Locate the cell with the specified text and output its (X, Y) center coordinate. 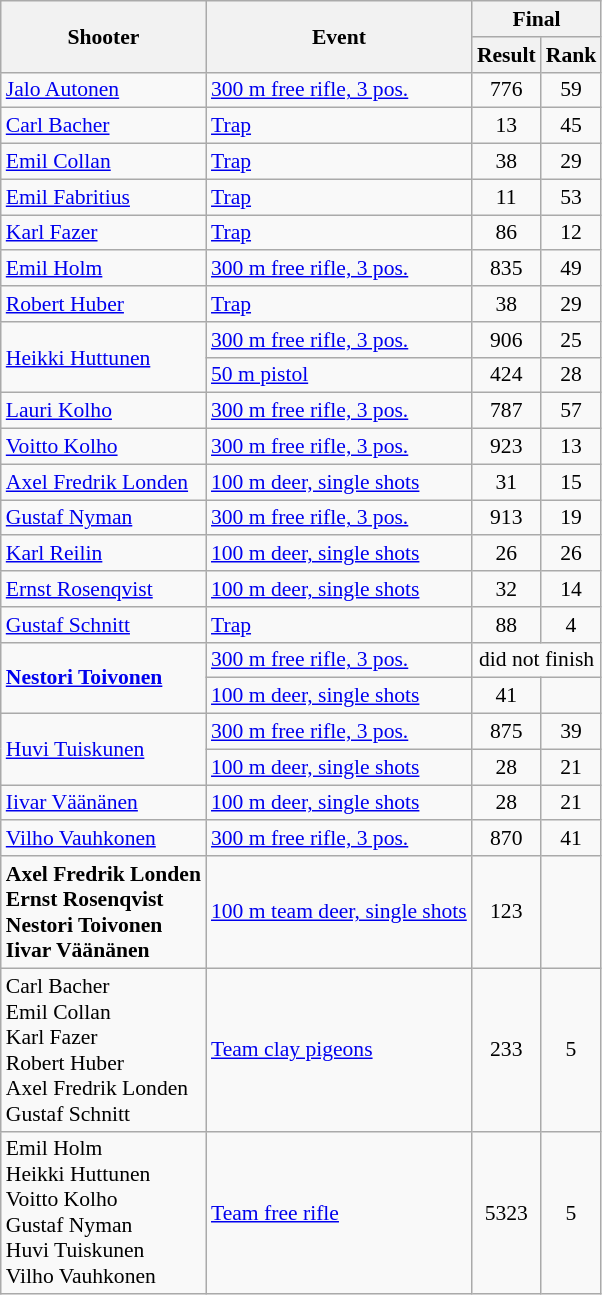
Final (536, 19)
Gustaf Schnitt (104, 625)
86 (506, 233)
Carl Bacher Emil Collan Karl Fazer Robert Huber Axel Fredrik Londen Gustaf Schnitt (104, 1050)
Robert Huber (104, 304)
32 (506, 589)
88 (506, 625)
906 (506, 340)
100 m team deer, single shots (339, 912)
49 (572, 269)
Carl Bacher (104, 126)
14 (572, 589)
913 (506, 518)
57 (572, 411)
Iivar Väänänen (104, 803)
Rank (572, 55)
39 (572, 732)
424 (506, 375)
59 (572, 90)
Team clay pigeons (339, 1050)
Team free rifle (339, 1212)
870 (506, 839)
787 (506, 411)
Karl Fazer (104, 233)
Vilho Vauhkonen (104, 839)
Axel Fredrik Londen Ernst Rosenqvist Nestori Toivonen Iivar Väänänen (104, 912)
Heikki Huttunen (104, 358)
233 (506, 1050)
Emil Fabritius (104, 197)
Jalo Autonen (104, 90)
Emil Collan (104, 162)
11 (506, 197)
25 (572, 340)
Shooter (104, 36)
did not finish (536, 660)
123 (506, 912)
Emil Holm (104, 269)
Axel Fredrik Londen (104, 482)
835 (506, 269)
50 m pistol (339, 375)
45 (572, 126)
Lauri Kolho (104, 411)
31 (506, 482)
Event (339, 36)
Emil Holm Heikki Huttunen Voitto Kolho Gustaf Nyman Huvi Tuiskunen Vilho Vauhkonen (104, 1212)
923 (506, 447)
4 (572, 625)
Huvi Tuiskunen (104, 750)
776 (506, 90)
875 (506, 732)
53 (572, 197)
Nestori Toivonen (104, 678)
Ernst Rosenqvist (104, 589)
Gustaf Nyman (104, 518)
5323 (506, 1212)
Result (506, 55)
15 (572, 482)
19 (572, 518)
Voitto Kolho (104, 447)
Karl Reilin (104, 554)
12 (572, 233)
